Provide the [X, Y] coordinate of the cell's center where the given text is located.  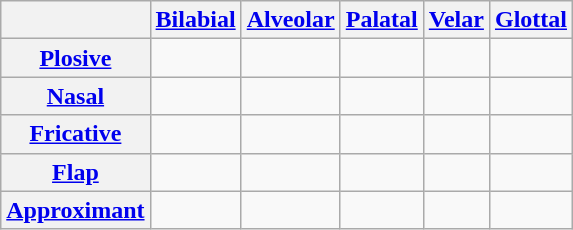
Velar [456, 20]
Glottal [530, 20]
Alveolar [290, 20]
Fricative [76, 134]
Approximant [76, 210]
Nasal [76, 96]
Flap [76, 172]
Palatal [382, 20]
Plosive [76, 58]
Bilabial [196, 20]
